Capture the cell that displays the provided text and extract its [X, Y] central coordinate. 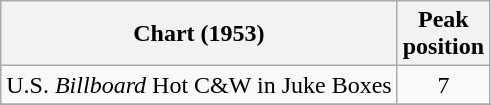
U.S. Billboard Hot C&W in Juke Boxes [199, 85]
Chart (1953) [199, 34]
7 [443, 85]
Peakposition [443, 34]
